Detect which cell encompasses the target text, then output its (x, y) center coordinate. 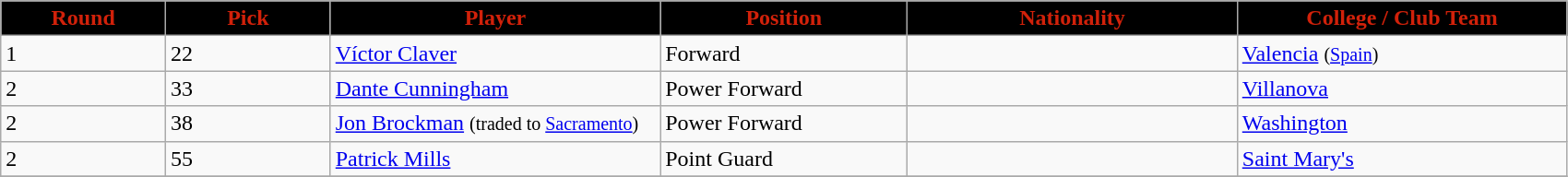
Washington (1402, 124)
Dante Cunningham (494, 88)
Jon Brockman (traded to Sacramento) (494, 124)
Forward (784, 53)
Round (83, 18)
55 (247, 159)
38 (247, 124)
33 (247, 88)
Position (784, 18)
Pick (247, 18)
Villanova (1402, 88)
Nationality (1072, 18)
Saint Mary's (1402, 159)
College / Club Team (1402, 18)
Player (494, 18)
22 (247, 53)
Point Guard (784, 159)
Víctor Claver (494, 53)
Valencia (Spain) (1402, 53)
1 (83, 53)
Patrick Mills (494, 159)
